Pinpoint the cell where the given text exists, returning its [X, Y] midpoint coordinate. 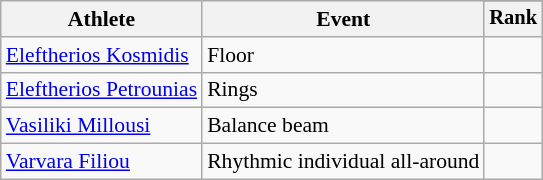
Rings [343, 90]
Eleftherios Petrounias [102, 90]
Rhythmic individual all-around [343, 162]
Rank [513, 19]
Eleftherios Kosmidis [102, 55]
Floor [343, 55]
Vasiliki Millousi [102, 126]
Event [343, 19]
Varvara Filiou [102, 162]
Balance beam [343, 126]
Athlete [102, 19]
